Capture the cell that displays the provided text and extract its (x, y) central coordinate. 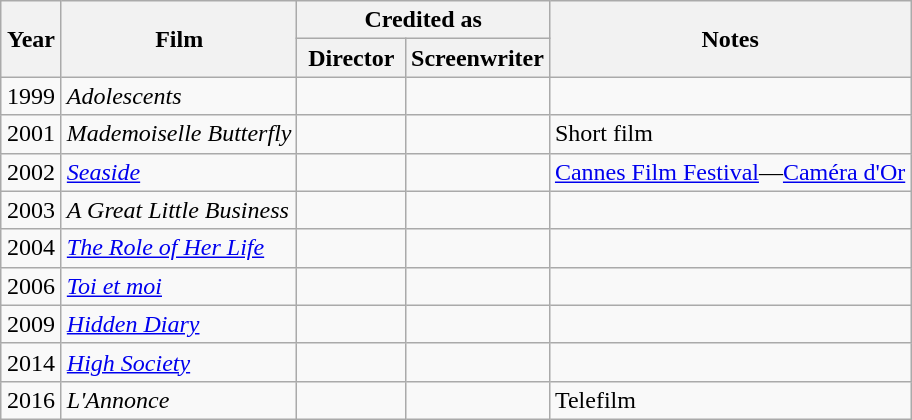
2006 (32, 286)
Cannes Film Festival—Caméra d'Or (730, 172)
Toi et moi (179, 286)
2014 (32, 362)
L'Annonce (179, 400)
High Society (179, 362)
Seaside (179, 172)
2003 (32, 210)
Telefilm (730, 400)
Adolescents (179, 96)
Mademoiselle Butterfly (179, 134)
2016 (32, 400)
Film (179, 39)
Hidden Diary (179, 324)
1999 (32, 96)
A Great Little Business (179, 210)
Year (32, 39)
2004 (32, 248)
Director (352, 58)
Short film (730, 134)
2009 (32, 324)
2001 (32, 134)
The Role of Her Life (179, 248)
2002 (32, 172)
Screenwriter (478, 58)
Notes (730, 39)
Credited as (423, 20)
